Return the (X, Y) coordinate for the center point of the cell that contains the specified text.  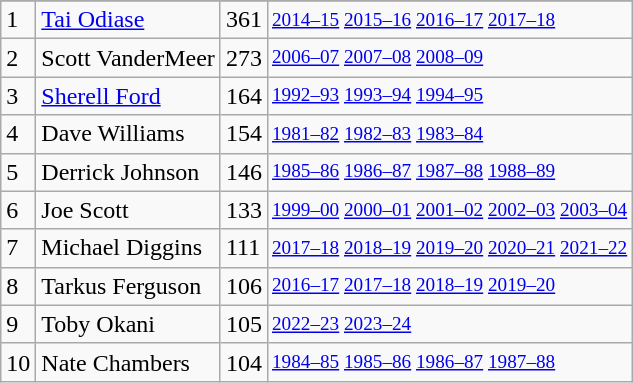
Tarkus Ferguson (128, 286)
10 (18, 362)
Scott VanderMeer (128, 58)
2014–15 2015–16 2016–17 2017–18 (449, 20)
4 (18, 134)
2017–18 2018–19 2019–20 2020–21 2021–22 (449, 248)
105 (244, 324)
1981–82 1982–83 1983–84 (449, 134)
9 (18, 324)
1 (18, 20)
Joe Scott (128, 210)
2 (18, 58)
Sherell Ford (128, 96)
154 (244, 134)
273 (244, 58)
2016–17 2017–18 2018–19 2019–20 (449, 286)
1992–93 1993–94 1994–95 (449, 96)
1984–85 1985–86 1986–87 1987–88 (449, 362)
104 (244, 362)
1985–86 1986–87 1987–88 1988–89 (449, 172)
7 (18, 248)
1999–00 2000–01 2001–02 2002–03 2003–04 (449, 210)
111 (244, 248)
Dave Williams (128, 134)
Derrick Johnson (128, 172)
133 (244, 210)
5 (18, 172)
146 (244, 172)
2022–23 2023–24 (449, 324)
164 (244, 96)
3 (18, 96)
Tai Odiase (128, 20)
6 (18, 210)
Michael Diggins (128, 248)
106 (244, 286)
Toby Okani (128, 324)
8 (18, 286)
Nate Chambers (128, 362)
2006–07 2007–08 2008–09 (449, 58)
361 (244, 20)
